Pinpoint the cell where the given text exists, returning its (X, Y) midpoint coordinate. 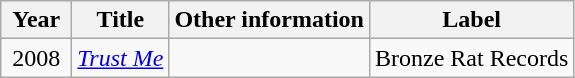
Label (471, 20)
Year (36, 20)
Title (120, 20)
Trust Me (120, 58)
Other information (270, 20)
Bronze Rat Records (471, 58)
2008 (36, 58)
